Identify which cell holds the provided text, then report its [X, Y] central coordinate. 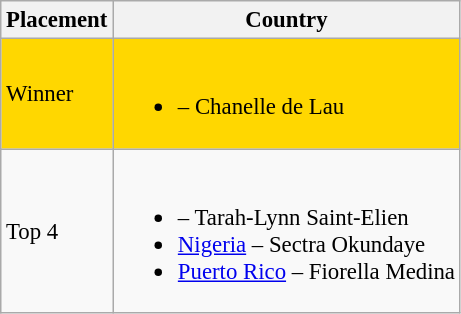
Winner [57, 94]
Placement [57, 20]
– Tarah-Lynn Saint-Elien Nigeria – Sectra Okundaye Puerto Rico – Fiorella Medina [287, 231]
Top 4 [57, 231]
– Chanelle de Lau [287, 94]
Country [287, 20]
